Output the (x, y) coordinate of the center of the cell containing the given text.  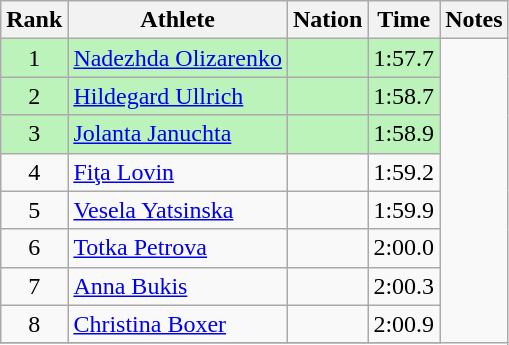
3 (34, 134)
Anna Bukis (178, 286)
2:00.0 (404, 248)
1 (34, 58)
Fiţa Lovin (178, 172)
1:58.9 (404, 134)
Rank (34, 20)
Vesela Yatsinska (178, 210)
1:58.7 (404, 96)
7 (34, 286)
2 (34, 96)
Christina Boxer (178, 324)
Nation (327, 20)
8 (34, 324)
Totka Petrova (178, 248)
1:59.9 (404, 210)
Time (404, 20)
Nadezhda Olizarenko (178, 58)
Hildegard Ullrich (178, 96)
Notes (474, 20)
5 (34, 210)
2:00.9 (404, 324)
Jolanta Januchta (178, 134)
4 (34, 172)
2:00.3 (404, 286)
1:57.7 (404, 58)
Athlete (178, 20)
1:59.2 (404, 172)
6 (34, 248)
